Detect which cell encompasses the target text, then output its (X, Y) center coordinate. 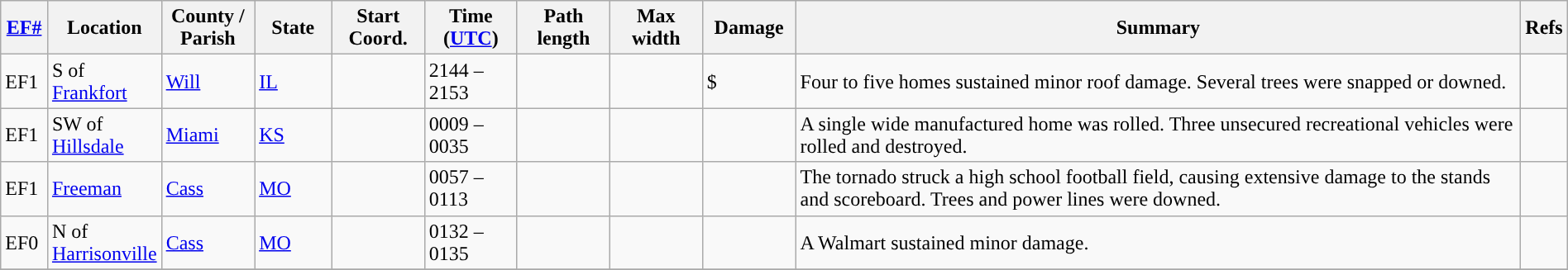
EF0 (25, 243)
The tornado struck a high school football field, causing extensive damage to the stands and scoreboard. Trees and power lines were downed. (1158, 188)
Max width (656, 28)
0057 – 0113 (471, 188)
State (293, 28)
Time (UTC) (471, 28)
Will (208, 81)
EF# (25, 28)
Freeman (104, 188)
Path length (563, 28)
Refs (1544, 28)
County / Parish (208, 28)
SW of Hillsdale (104, 135)
KS (293, 135)
Start Coord. (378, 28)
Summary (1158, 28)
$ (749, 81)
N of Harrisonville (104, 243)
0132 – 0135 (471, 243)
A single wide manufactured home was rolled. Three unsecured recreational vehicles were rolled and destroyed. (1158, 135)
S of Frankfort (104, 81)
Miami (208, 135)
0009 – 0035 (471, 135)
Four to five homes sustained minor roof damage. Several trees were snapped or downed. (1158, 81)
IL (293, 81)
2144 – 2153 (471, 81)
Location (104, 28)
Damage (749, 28)
A Walmart sustained minor damage. (1158, 243)
